Locate the cell with the specified text and output its [X, Y] center coordinate. 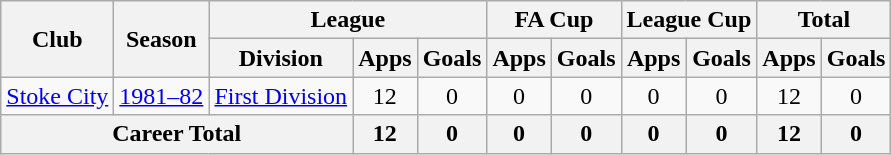
Stoke City [58, 96]
Club [58, 39]
League Cup [689, 20]
Total [824, 20]
1981–82 [162, 96]
League [348, 20]
Career Total [177, 134]
FA Cup [554, 20]
Season [162, 39]
First Division [281, 96]
Division [281, 58]
